Identify which cell holds the provided text, then report its [X, Y] central coordinate. 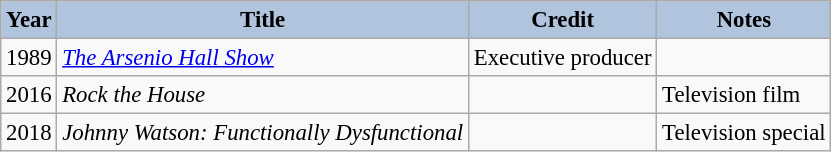
Title [263, 20]
Notes [744, 20]
1989 [29, 58]
Johnny Watson: Functionally Dysfunctional [263, 133]
2018 [29, 133]
Credit [562, 20]
2016 [29, 95]
Rock the House [263, 95]
Television film [744, 95]
Year [29, 20]
The Arsenio Hall Show [263, 58]
Executive producer [562, 58]
Television special [744, 133]
